Pinpoint the cell where the given text exists, returning its [X, Y] midpoint coordinate. 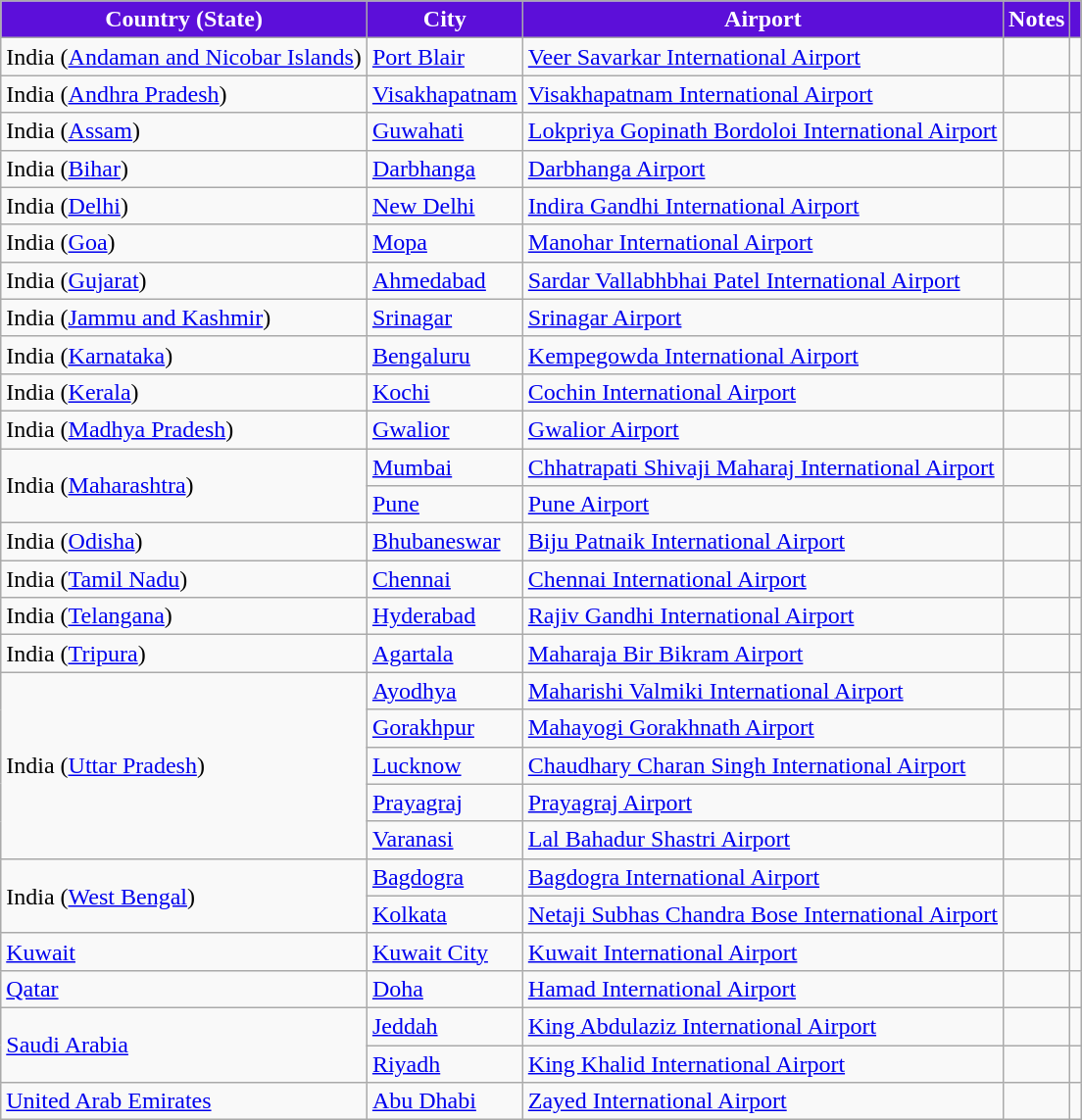
Visakhapatnam [445, 94]
Gorakhpur [445, 728]
Indira Gandhi International Airport [762, 206]
India (Uttar Pradesh) [184, 765]
Abu Dhabi [445, 1101]
City [445, 20]
India (Goa) [184, 243]
India (Gujarat) [184, 280]
Lokpriya Gopinath Bordoloi International Airport [762, 131]
Varanasi [445, 840]
Cochin International Airport [762, 392]
India (Maharashtra) [184, 486]
Ahmedabad [445, 280]
Chaudhary Charan Singh International Airport [762, 765]
India (Andaman and Nicobar Islands) [184, 57]
India (Madhya Pradesh) [184, 429]
India (Kerala) [184, 392]
Mumbai [445, 467]
India (Assam) [184, 131]
Kuwait City [445, 951]
New Delhi [445, 206]
Doha [445, 989]
India (Tamil Nadu) [184, 579]
Kuwait International Airport [762, 951]
India (Odisha) [184, 542]
Kuwait [184, 951]
India (Jammu and Kashmir) [184, 317]
Biju Patnaik International Airport [762, 542]
Qatar [184, 989]
Sardar Vallabhbhai Patel International Airport [762, 280]
Saudi Arabia [184, 1045]
India (Telangana) [184, 616]
Riyadh [445, 1063]
Chennai International Airport [762, 579]
Hamad International Airport [762, 989]
Country (State) [184, 20]
Netaji Subhas Chandra Bose International Airport [762, 914]
Kempegowda International Airport [762, 355]
Srinagar [445, 317]
Mahayogi Gorakhnath Airport [762, 728]
Maharishi Valmiki International Airport [762, 691]
India (Karnataka) [184, 355]
Jeddah [445, 1026]
Bagdogra [445, 877]
Bagdogra International Airport [762, 877]
Lal Bahadur Shastri Airport [762, 840]
Maharaja Bir Bikram Airport [762, 654]
Kochi [445, 392]
Darbhanga [445, 169]
Notes [1037, 20]
Agartala [445, 654]
Bhubaneswar [445, 542]
Rajiv Gandhi International Airport [762, 616]
Pune [445, 505]
Veer Savarkar International Airport [762, 57]
Mopa [445, 243]
Hyderabad [445, 616]
Srinagar Airport [762, 317]
India (West Bengal) [184, 896]
Gwalior [445, 429]
India (Andhra Pradesh) [184, 94]
Bengaluru [445, 355]
Manohar International Airport [762, 243]
Visakhapatnam International Airport [762, 94]
Ayodhya [445, 691]
Lucknow [445, 765]
Prayagraj Airport [762, 803]
Guwahati [445, 131]
Airport [762, 20]
Chhatrapati Shivaji Maharaj International Airport [762, 467]
United Arab Emirates [184, 1101]
King Khalid International Airport [762, 1063]
Port Blair [445, 57]
India (Bihar) [184, 169]
King Abdulaziz International Airport [762, 1026]
Zayed International Airport [762, 1101]
Darbhanga Airport [762, 169]
India (Delhi) [184, 206]
Prayagraj [445, 803]
India (Tripura) [184, 654]
Chennai [445, 579]
Kolkata [445, 914]
Pune Airport [762, 505]
Gwalior Airport [762, 429]
